Determine the [X, Y] coordinate at the center of the cell enclosing the given text.  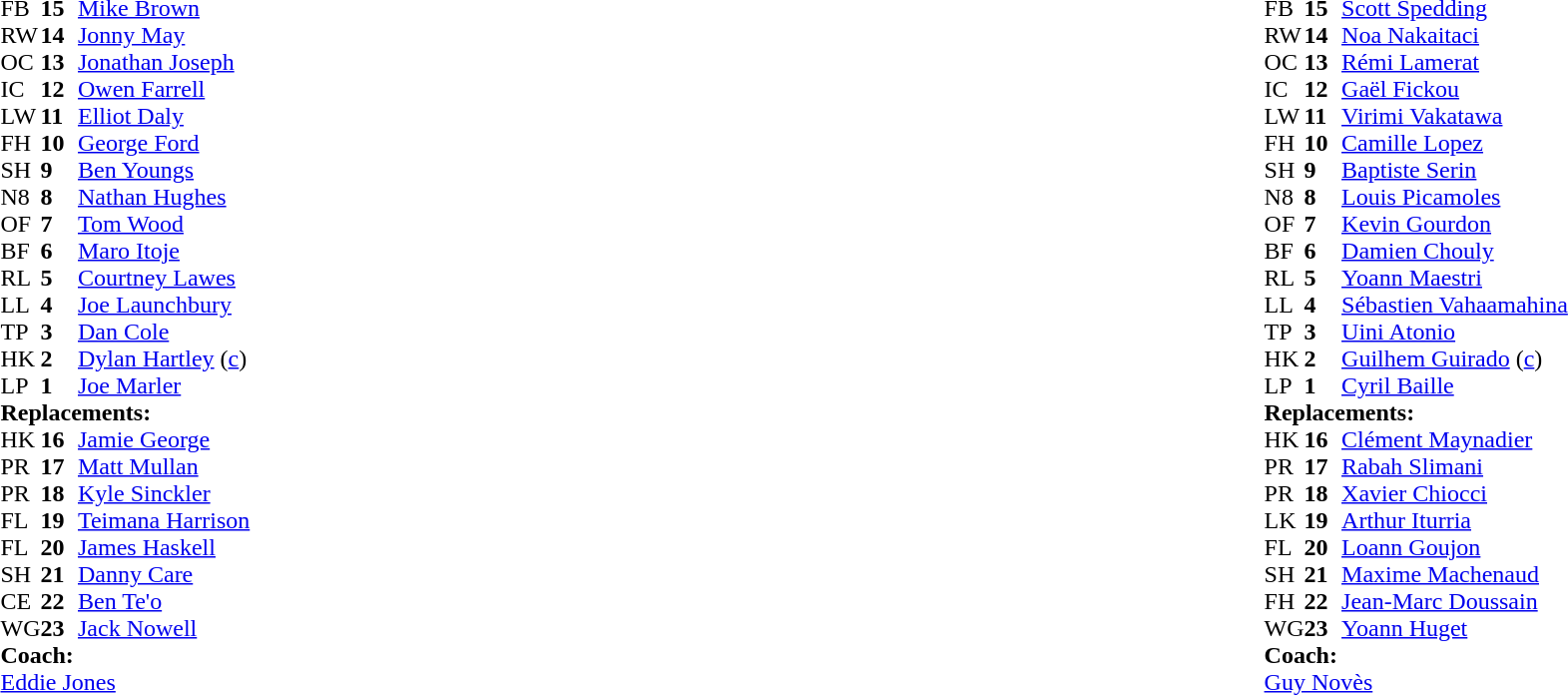
LK [1285, 521]
Courtney Lawes [164, 278]
Loann Goujon [1455, 547]
Baptiste Serin [1455, 170]
Dan Cole [164, 332]
Noa Nakaitaci [1455, 36]
Sébastien Vahaamahina [1455, 306]
Tom Wood [164, 224]
Virimi Vakatawa [1455, 116]
Camille Lopez [1455, 144]
James Haskell [164, 547]
Joe Launchbury [164, 306]
Danny Care [164, 575]
Joe Marler [164, 385]
Uini Atonio [1455, 332]
Kevin Gourdon [1455, 224]
Jack Nowell [164, 629]
George Ford [164, 144]
Ben Te'o [164, 601]
Clément Maynadier [1455, 439]
Louis Picamoles [1455, 198]
Dylan Hartley (c) [164, 359]
Elliot Daly [164, 116]
Damien Chouly [1455, 252]
Nathan Hughes [164, 198]
Kyle Sinckler [164, 493]
Matt Mullan [164, 467]
Rabah Slimani [1455, 467]
Arthur Iturria [1455, 521]
Yoann Huget [1455, 629]
Jonny May [164, 36]
Maxime Machenaud [1455, 575]
Maro Itoje [164, 252]
CE [20, 601]
Rémi Lamerat [1455, 62]
Jean-Marc Doussain [1455, 601]
Teimana Harrison [164, 521]
Cyril Baille [1455, 385]
Owen Farrell [164, 90]
Jonathan Joseph [164, 62]
Guilhem Guirado (c) [1455, 359]
Xavier Chiocci [1455, 493]
Ben Youngs [164, 170]
Yoann Maestri [1455, 278]
Jamie George [164, 439]
Gaël Fickou [1455, 90]
